Identify which cell holds the provided text, then report its [x, y] central coordinate. 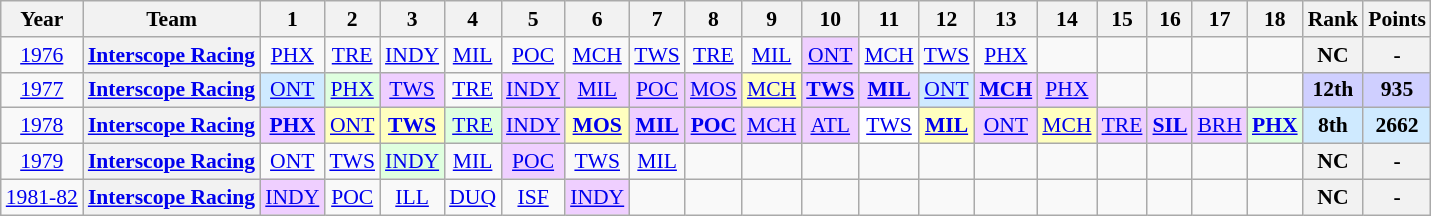
1977 [42, 90]
7 [657, 19]
1978 [42, 126]
ATL [830, 126]
ILL [412, 197]
8 [714, 19]
5 [533, 19]
9 [772, 19]
10 [830, 19]
17 [1220, 19]
ISF [533, 197]
11 [888, 19]
4 [472, 19]
Team [172, 19]
DUQ [472, 197]
SIL [1170, 126]
16 [1170, 19]
18 [1275, 19]
13 [1006, 19]
12th [1334, 90]
1979 [42, 162]
2662 [1397, 126]
Year [42, 19]
2 [352, 19]
14 [1066, 19]
12 [947, 19]
935 [1397, 90]
1 [292, 19]
BRH [1220, 126]
3 [412, 19]
Rank [1334, 19]
8th [1334, 126]
6 [597, 19]
1981-82 [42, 197]
15 [1122, 19]
Points [1397, 19]
1976 [42, 55]
